Return (x, y) of the center of cell containing provided text 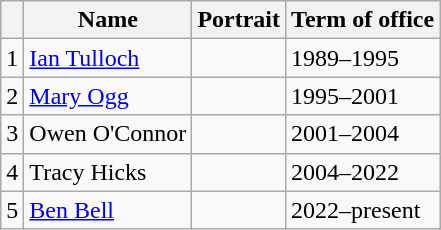
Tracy Hicks (108, 172)
Ben Bell (108, 210)
Owen O'Connor (108, 134)
Term of office (363, 20)
Mary Ogg (108, 96)
Ian Tulloch (108, 58)
1989–1995 (363, 58)
Name (108, 20)
1 (12, 58)
Portrait (239, 20)
5 (12, 210)
2022–present (363, 210)
2004–2022 (363, 172)
2001–2004 (363, 134)
3 (12, 134)
4 (12, 172)
2 (12, 96)
1995–2001 (363, 96)
